Locate the cell with the specified text and output its (x, y) center coordinate. 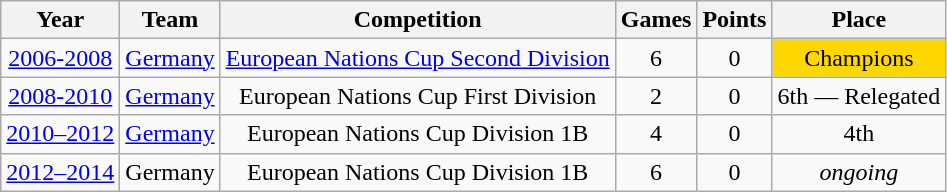
ongoing (859, 172)
Year (60, 20)
Team (170, 20)
2008-2010 (60, 96)
Place (859, 20)
4 (656, 134)
European Nations Cup First Division (418, 96)
4th (859, 134)
European Nations Cup Second Division (418, 58)
Champions (859, 58)
2 (656, 96)
6th — Relegated (859, 96)
2006-2008 (60, 58)
Games (656, 20)
Competition (418, 20)
Points (734, 20)
2012–2014 (60, 172)
2010–2012 (60, 134)
